Identify which cell holds the provided text, then report its [X, Y] central coordinate. 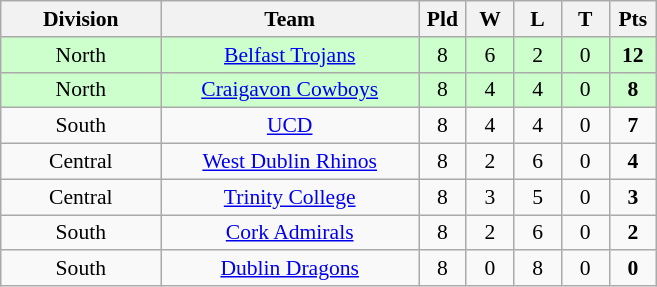
UCD [290, 126]
Team [290, 19]
Cork Admirals [290, 233]
Craigavon Cowboys [290, 90]
Division [81, 19]
5 [538, 197]
12 [633, 55]
Trinity College [290, 197]
Belfast Trojans [290, 55]
7 [633, 126]
West Dublin Rhinos [290, 162]
L [538, 19]
Dublin Dragons [290, 269]
W [490, 19]
Pts [633, 19]
T [585, 19]
Pld [442, 19]
